Search for the cell housing the specified text and yield its (x, y) center coordinate. 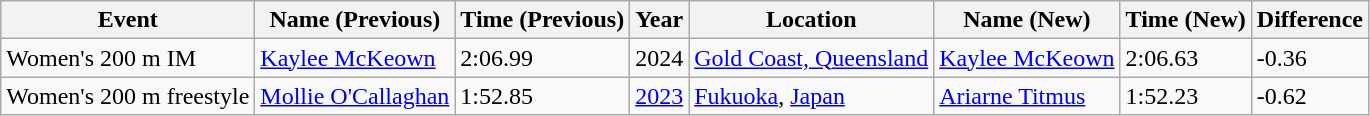
Mollie O'Callaghan (355, 96)
Women's 200 m freestyle (128, 96)
Time (Previous) (542, 20)
1:52.85 (542, 96)
Name (Previous) (355, 20)
Time (New) (1186, 20)
Name (New) (1027, 20)
Ariarne Titmus (1027, 96)
-0.36 (1310, 58)
Location (812, 20)
Fukuoka, Japan (812, 96)
2024 (660, 58)
Event (128, 20)
Difference (1310, 20)
2:06.99 (542, 58)
Gold Coast, Queensland (812, 58)
Women's 200 m IM (128, 58)
Year (660, 20)
1:52.23 (1186, 96)
-0.62 (1310, 96)
2:06.63 (1186, 58)
2023 (660, 96)
